Scan for the cell matching the given text and deliver its [X, Y] coordinate at center. 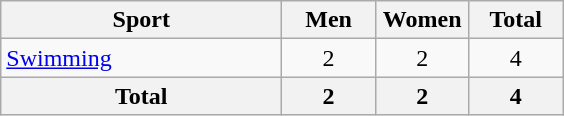
Men [329, 20]
Swimming [142, 58]
Women [422, 20]
Sport [142, 20]
